Return (X, Y) of the center of cell containing provided text 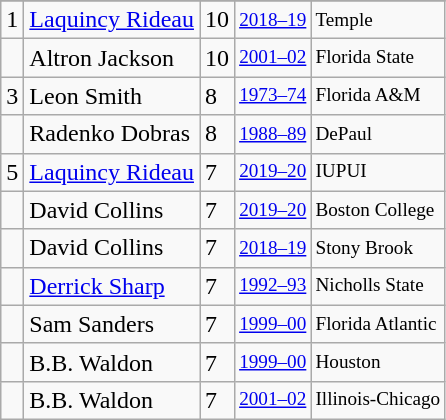
Florida Atlantic (378, 324)
Illinois-Chicago (378, 400)
Sam Sanders (112, 324)
Radenko Dobras (112, 134)
Florida A&M (378, 96)
Leon Smith (112, 96)
DePaul (378, 134)
Derrick Sharp (112, 286)
Nicholls State (378, 286)
3 (12, 96)
5 (12, 172)
1 (12, 20)
Temple (378, 20)
Florida State (378, 58)
1992–93 (273, 286)
IUPUI (378, 172)
1973–74 (273, 96)
Boston College (378, 210)
Houston (378, 362)
1988–89 (273, 134)
Altron Jackson (112, 58)
Stony Brook (378, 248)
